Pinpoint the cell where the given text exists, returning its [X, Y] midpoint coordinate. 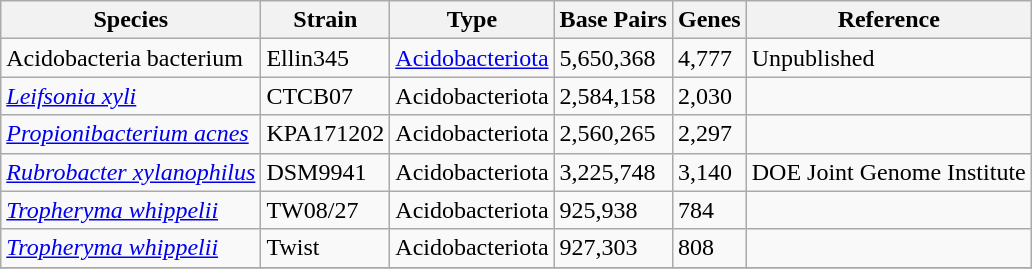
5,650,368 [613, 58]
2,297 [709, 134]
808 [709, 248]
DOE Joint Genome Institute [888, 172]
2,030 [709, 96]
Ellin345 [326, 58]
927,303 [613, 248]
4,777 [709, 58]
CTCB07 [326, 96]
2,560,265 [613, 134]
Propionibacterium acnes [131, 134]
Genes [709, 20]
Leifsonia xyli [131, 96]
Rubrobacter xylanophilus [131, 172]
2,584,158 [613, 96]
Strain [326, 20]
784 [709, 210]
DSM9941 [326, 172]
KPA171202 [326, 134]
Species [131, 20]
Unpublished [888, 58]
3,225,748 [613, 172]
925,938 [613, 210]
Twist [326, 248]
3,140 [709, 172]
Acidobacteria bacterium [131, 58]
Reference [888, 20]
TW08/27 [326, 210]
Base Pairs [613, 20]
Type [472, 20]
